From the cell containing the given text, extract its center point as (X, Y) coordinate. 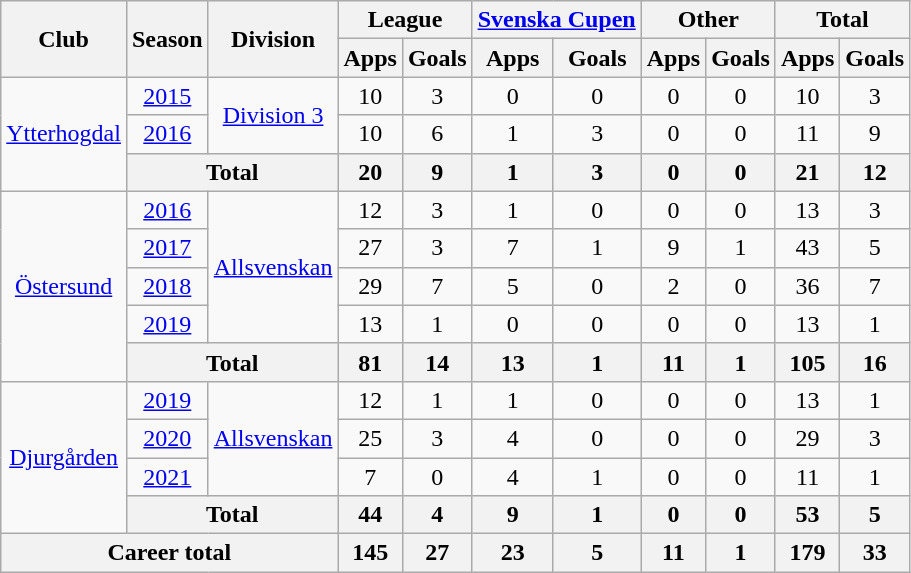
Division 3 (273, 115)
Season (167, 39)
2017 (167, 248)
105 (807, 362)
League (405, 20)
25 (370, 438)
Other (708, 20)
Division (273, 39)
Career total (170, 553)
2018 (167, 286)
36 (807, 286)
Ytterhogdal (64, 134)
2020 (167, 438)
23 (512, 553)
145 (370, 553)
20 (370, 172)
Djurgården (64, 457)
16 (875, 362)
Svenska Cupen (556, 20)
2 (673, 286)
21 (807, 172)
14 (437, 362)
53 (807, 515)
2021 (167, 477)
33 (875, 553)
43 (807, 248)
44 (370, 515)
6 (437, 134)
Östersund (64, 286)
81 (370, 362)
179 (807, 553)
Club (64, 39)
2015 (167, 96)
